Determine the [x, y] coordinate at the center of the cell enclosing the given text.  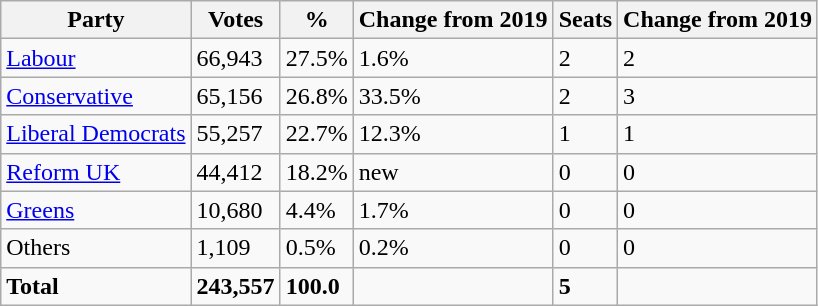
Conservative [96, 96]
Seats [585, 20]
55,257 [236, 134]
22.7% [316, 134]
12.3% [453, 134]
100.0 [316, 286]
% [316, 20]
Votes [236, 20]
18.2% [316, 172]
44,412 [236, 172]
Party [96, 20]
0.2% [453, 248]
66,943 [236, 58]
Total [96, 286]
27.5% [316, 58]
33.5% [453, 96]
26.8% [316, 96]
Liberal Democrats [96, 134]
65,156 [236, 96]
5 [585, 286]
243,557 [236, 286]
3 [718, 96]
Others [96, 248]
Greens [96, 210]
1,109 [236, 248]
0.5% [316, 248]
Reform UK [96, 172]
new [453, 172]
4.4% [316, 210]
Labour [96, 58]
1.7% [453, 210]
10,680 [236, 210]
1.6% [453, 58]
